Search for the cell housing the specified text and yield its (X, Y) center coordinate. 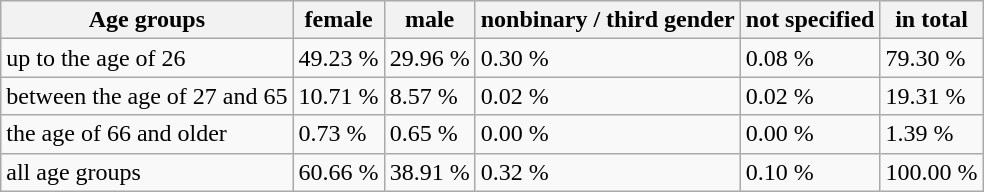
all age groups (147, 172)
79.30 % (932, 58)
not specified (810, 20)
in total (932, 20)
0.32 % (608, 172)
0.73 % (338, 134)
the age of 66 and older (147, 134)
1.39 % (932, 134)
60.66 % (338, 172)
between the age of 27 and 65 (147, 96)
0.08 % (810, 58)
nonbinary / third gender (608, 20)
100.00 % (932, 172)
29.96 % (430, 58)
8.57 % (430, 96)
male (430, 20)
up to the age of 26 (147, 58)
0.10 % (810, 172)
0.65 % (430, 134)
38.91 % (430, 172)
female (338, 20)
10.71 % (338, 96)
49.23 % (338, 58)
0.30 % (608, 58)
Age groups (147, 20)
19.31 % (932, 96)
